Locate the cell with the specified text and output its (X, Y) center coordinate. 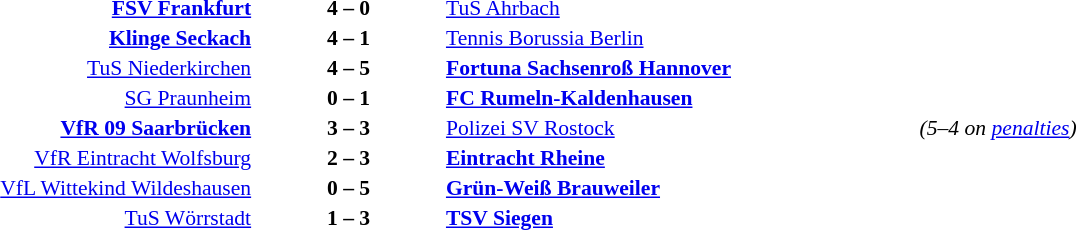
0 – 5 (348, 188)
Eintracht Rheine (680, 158)
Fortuna Sachsenroß Hannover (680, 68)
Tennis Borussia Berlin (680, 38)
2 – 3 (348, 158)
0 – 1 (348, 98)
Grün-Weiß Brauweiler (680, 188)
Polizei SV Rostock (680, 128)
FC Rumeln-Kaldenhausen (680, 98)
4 – 5 (348, 68)
4 – 1 (348, 38)
3 – 3 (348, 128)
